Pinpoint the cell where the given text exists, returning its [x, y] midpoint coordinate. 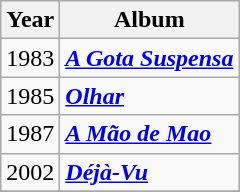
A Gota Suspensa [150, 58]
Album [150, 20]
Déjà-Vu [150, 172]
1987 [30, 134]
Olhar [150, 96]
A Mão de Mao [150, 134]
1983 [30, 58]
2002 [30, 172]
Year [30, 20]
1985 [30, 96]
